Detect which cell encompasses the target text, then output its [x, y] center coordinate. 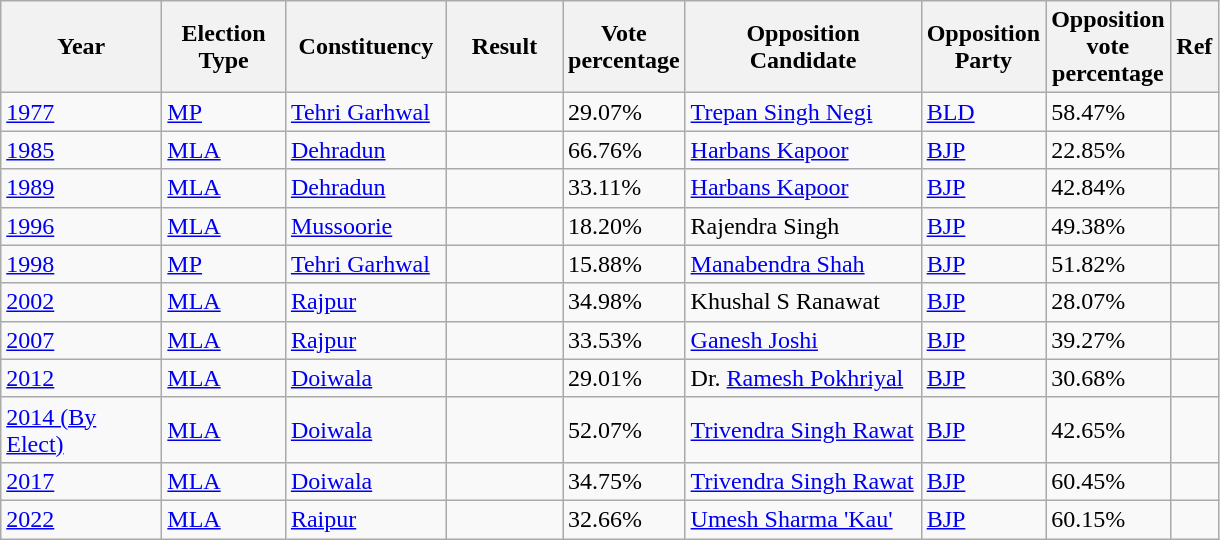
52.07% [624, 430]
Result [504, 47]
Ganesh Joshi [803, 340]
15.88% [624, 264]
49.38% [1108, 226]
Vote percentage [624, 47]
29.01% [624, 378]
Trepan Singh Negi [803, 112]
1977 [82, 112]
Khushal S Ranawat [803, 302]
Raipur [366, 519]
34.98% [624, 302]
2007 [82, 340]
2002 [82, 302]
29.07% [624, 112]
51.82% [1108, 264]
Opposition vote percentage [1108, 47]
28.07% [1108, 302]
Manabendra Shah [803, 264]
Rajendra Singh [803, 226]
2014 (By Elect) [82, 430]
Dr. Ramesh Pokhriyal [803, 378]
1998 [82, 264]
30.68% [1108, 378]
33.11% [624, 188]
Umesh Sharma 'Kau' [803, 519]
42.65% [1108, 430]
66.76% [624, 150]
22.85% [1108, 150]
Mussoorie [366, 226]
58.47% [1108, 112]
1985 [82, 150]
18.20% [624, 226]
2012 [82, 378]
Constituency [366, 47]
2017 [82, 481]
Ref [1194, 47]
Opposition Candidate [803, 47]
1989 [82, 188]
33.53% [624, 340]
BLD [983, 112]
1996 [82, 226]
34.75% [624, 481]
32.66% [624, 519]
Opposition Party [983, 47]
Year [82, 47]
39.27% [1108, 340]
60.15% [1108, 519]
42.84% [1108, 188]
Election Type [224, 47]
60.45% [1108, 481]
2022 [82, 519]
